Locate the cell with the specified text and output its [x, y] center coordinate. 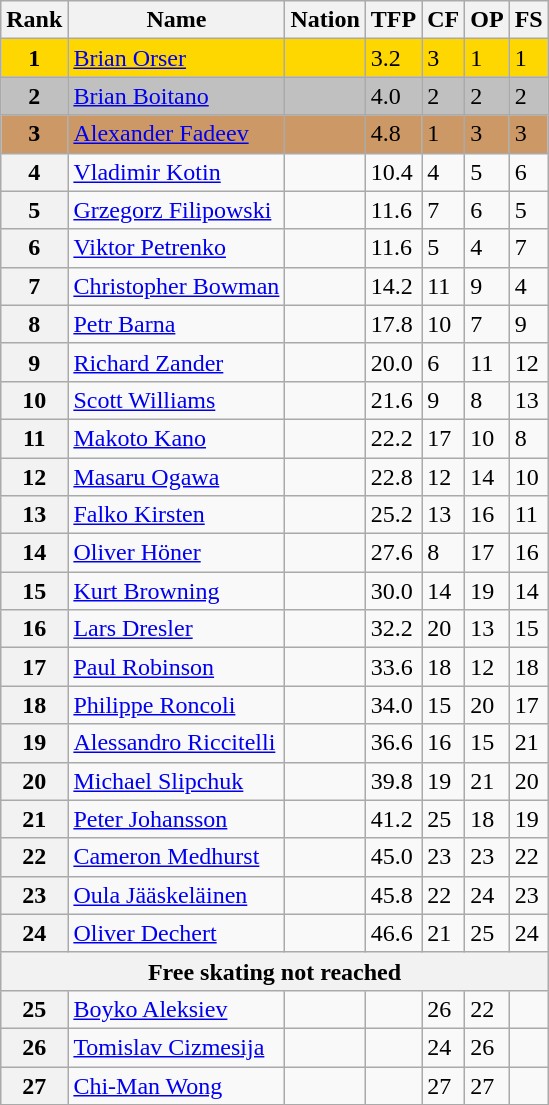
Christopher Bowman [176, 286]
Masaru Ogawa [176, 477]
22.2 [393, 438]
Oliver Höner [176, 553]
Petr Barna [176, 324]
33.6 [393, 667]
45.0 [393, 857]
OP [487, 20]
Michael Slipchuk [176, 781]
Alessandro Riccitelli [176, 743]
Oliver Dechert [176, 933]
Tomislav Cizmesija [176, 1047]
46.6 [393, 933]
32.2 [393, 629]
TFP [393, 20]
25.2 [393, 515]
14.2 [393, 286]
Boyko Aleksiev [176, 1009]
Cameron Medhurst [176, 857]
Makoto Kano [176, 438]
17.8 [393, 324]
27.6 [393, 553]
Falko Kirsten [176, 515]
Free skating not reached [274, 971]
FS [528, 20]
Grzegorz Filipowski [176, 210]
Nation [325, 20]
20.0 [393, 362]
4.0 [393, 96]
41.2 [393, 819]
Oula Jääskeläinen [176, 895]
Chi-Man Wong [176, 1085]
Paul Robinson [176, 667]
39.8 [393, 781]
Lars Dresler [176, 629]
45.8 [393, 895]
Brian Boitano [176, 96]
22.8 [393, 477]
Richard Zander [176, 362]
10.4 [393, 172]
Vladimir Kotin [176, 172]
Scott Williams [176, 400]
34.0 [393, 705]
Alexander Fadeev [176, 134]
Rank [34, 20]
Viktor Petrenko [176, 248]
30.0 [393, 591]
CF [444, 20]
Peter Johansson [176, 819]
Name [176, 20]
21.6 [393, 400]
4.8 [393, 134]
Philippe Roncoli [176, 705]
36.6 [393, 743]
3.2 [393, 58]
Brian Orser [176, 58]
Kurt Browning [176, 591]
